Find where the given text appears and provide that cell's center as [x, y] coordinate. 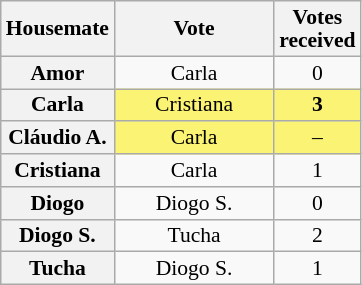
Vote [194, 28]
3 [317, 106]
– [317, 138]
2 [317, 236]
Cláudio A. [58, 138]
Amor [58, 72]
Votesreceived [317, 28]
Diogo [58, 204]
Housemate [58, 28]
